Identify which cell holds the provided text, then report its (X, Y) central coordinate. 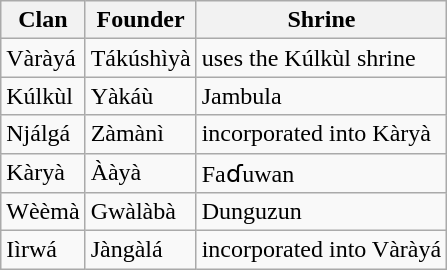
Founder (140, 20)
Ààyà (140, 173)
Wèèmà (43, 212)
Dunguzun (322, 212)
Kúlkùl (43, 96)
Iìrwá (43, 250)
Gwàlàbà (140, 212)
Tákúshìyà (140, 58)
incorporated into Kàryà (322, 134)
incorporated into Vàràyá (322, 250)
Faɗuwan (322, 173)
uses the Kúlkùl shrine (322, 58)
Kàryà (43, 173)
Njálgá (43, 134)
Jambula (322, 96)
Zàmànì (140, 134)
Clan (43, 20)
Jàngàlá (140, 250)
Shrine (322, 20)
Yàkáù (140, 96)
Vàràyá (43, 58)
